Find where the given text appears and provide that cell's center as [x, y] coordinate. 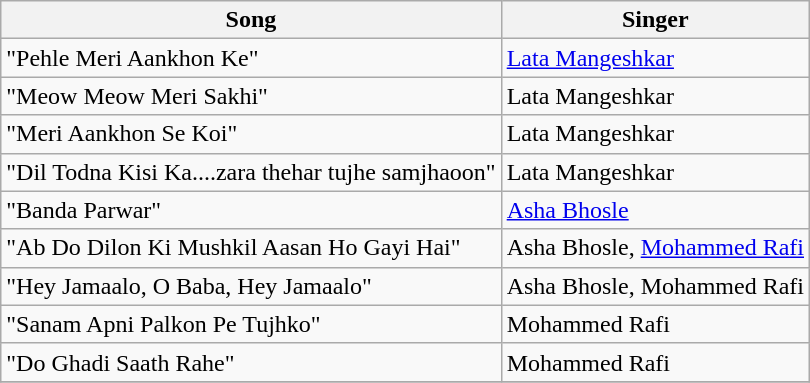
"Sanam Apni Palkon Pe Tujhko" [251, 324]
"Dil Todna Kisi Ka....zara thehar tujhe samjhaoon" [251, 172]
Song [251, 20]
"Meri Aankhon Se Koi" [251, 134]
Asha Bhosle [655, 210]
Singer [655, 20]
"Do Ghadi Saath Rahe" [251, 362]
"Pehle Meri Aankhon Ke" [251, 58]
"Ab Do Dilon Ki Mushkil Aasan Ho Gayi Hai" [251, 248]
"Hey Jamaalo, O Baba, Hey Jamaalo" [251, 286]
"Meow Meow Meri Sakhi" [251, 96]
"Banda Parwar" [251, 210]
